Scan for the cell matching the given text and deliver its (x, y) coordinate at center. 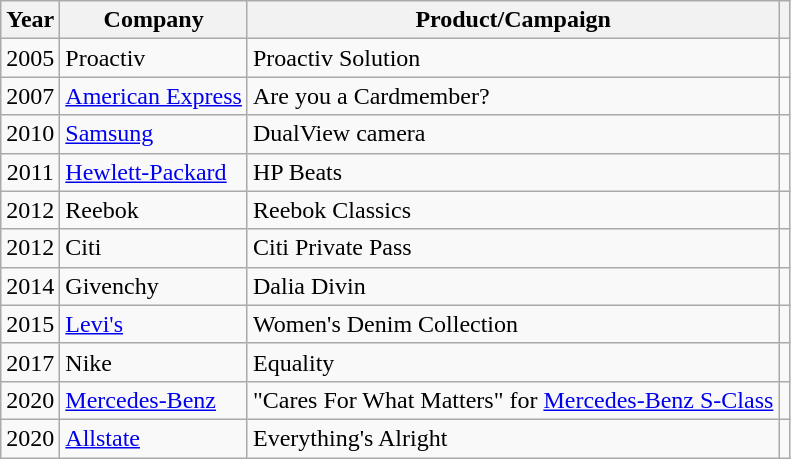
Citi (154, 248)
Women's Denim Collection (512, 324)
Product/Campaign (512, 20)
Equality (512, 362)
Citi Private Pass (512, 248)
2005 (30, 58)
Mercedes-Benz (154, 400)
Samsung (154, 134)
Levi's (154, 324)
"Cares For What Matters" for Mercedes-Benz S-Class (512, 400)
2015 (30, 324)
Givenchy (154, 286)
2017 (30, 362)
2011 (30, 172)
Everything's Alright (512, 438)
2007 (30, 96)
Proactiv Solution (512, 58)
Company (154, 20)
Hewlett-Packard (154, 172)
Dalia Divin (512, 286)
Are you a Cardmember? (512, 96)
2010 (30, 134)
American Express (154, 96)
Reebok (154, 210)
Proactiv (154, 58)
Reebok Classics (512, 210)
Year (30, 20)
Allstate (154, 438)
HP Beats (512, 172)
2014 (30, 286)
Nike (154, 362)
DualView camera (512, 134)
